Pinpoint the cell where the given text exists, returning its (x, y) midpoint coordinate. 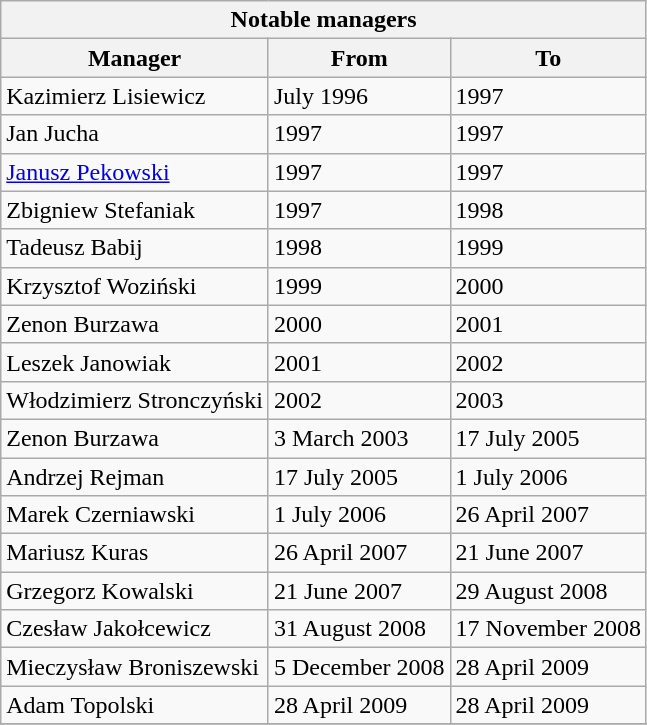
Zbigniew Stefaniak (135, 210)
Grzegorz Kowalski (135, 591)
Kazimierz Lisiewicz (135, 96)
Krzysztof Woziński (135, 286)
July 1996 (359, 96)
Czesław Jakołcewicz (135, 629)
Andrzej Rejman (135, 477)
Manager (135, 58)
Leszek Janowiak (135, 362)
To (548, 58)
Mieczysław Broniszewski (135, 667)
31 August 2008 (359, 629)
3 March 2003 (359, 438)
17 November 2008 (548, 629)
Notable managers (324, 20)
5 December 2008 (359, 667)
Jan Jucha (135, 134)
Janusz Pekowski (135, 172)
29 August 2008 (548, 591)
2003 (548, 400)
Włodzimierz Stronczyński (135, 400)
Marek Czerniawski (135, 515)
From (359, 58)
Adam Topolski (135, 705)
Tadeusz Babij (135, 248)
Mariusz Kuras (135, 553)
